Search for the cell housing the specified text and yield its [x, y] center coordinate. 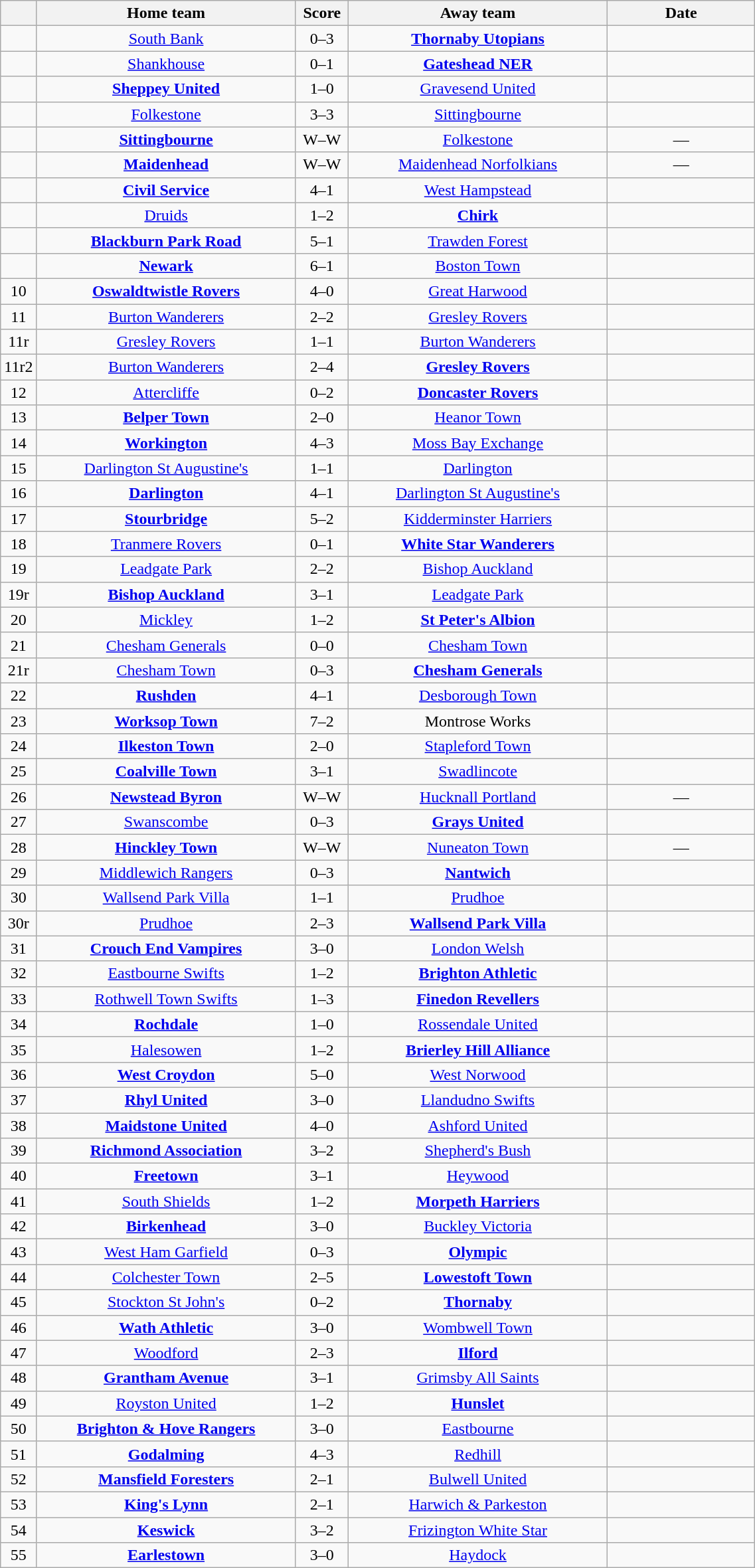
15 [19, 468]
Nantwich [477, 873]
Worksop Town [166, 721]
6–1 [321, 266]
Stockton St John's [166, 1302]
Thornaby [477, 1302]
Nuneaton Town [477, 847]
7–2 [321, 721]
Thornaby Utopians [477, 39]
Redhill [477, 1454]
South Bank [166, 39]
Wath Athletic [166, 1328]
37 [19, 1100]
50 [19, 1429]
52 [19, 1479]
49 [19, 1403]
Crouch End Vampires [166, 948]
47 [19, 1353]
30 [19, 898]
Blackburn Park Road [166, 240]
Rothwell Town Swifts [166, 999]
Workington [166, 443]
Frizington White Star [477, 1529]
12 [19, 392]
Newark [166, 266]
1–3 [321, 999]
13 [19, 418]
39 [19, 1151]
Bulwell United [477, 1479]
22 [19, 695]
16 [19, 493]
Freetown [166, 1176]
West Ham Garfield [166, 1252]
St Peter's Albion [477, 620]
5–0 [321, 1075]
18 [19, 544]
45 [19, 1302]
24 [19, 746]
Royston United [166, 1403]
Grays United [477, 822]
Moss Bay Exchange [477, 443]
Swadlincote [477, 772]
21r [19, 670]
11r [19, 342]
17 [19, 519]
Rossendale United [477, 1024]
Grimsby All Saints [477, 1378]
36 [19, 1075]
Hucknall Portland [477, 797]
5–1 [321, 240]
43 [19, 1252]
28 [19, 847]
Ilford [477, 1353]
Kidderminster Harriers [477, 519]
West Norwood [477, 1075]
Rushden [166, 695]
Middlewich Rangers [166, 873]
King's Lynn [166, 1504]
0–0 [321, 645]
Keswick [166, 1529]
Doncaster Rovers [477, 392]
Newstead Byron [166, 797]
Llandudno Swifts [477, 1100]
Gravesend United [477, 89]
3–3 [321, 114]
Tranmere Rovers [166, 544]
Maidstone United [166, 1126]
Ilkeston Town [166, 746]
32 [19, 974]
Stapleford Town [477, 746]
48 [19, 1378]
10 [19, 291]
Birkenhead [166, 1227]
Woodford [166, 1353]
Maidenhead Norfolkians [477, 165]
29 [19, 873]
31 [19, 948]
21 [19, 645]
Maidenhead [166, 165]
Colchester Town [166, 1277]
Civil Service [166, 190]
Eastbourne Swifts [166, 974]
Morpeth Harriers [477, 1201]
Great Harwood [477, 291]
Stourbridge [166, 519]
19 [19, 569]
Heywood [477, 1176]
20 [19, 620]
5–2 [321, 519]
Finedon Revellers [477, 999]
Gateshead NER [477, 64]
Brighton & Hove Rangers [166, 1429]
Haydock [477, 1555]
40 [19, 1176]
Brighton Athletic [477, 974]
35 [19, 1049]
34 [19, 1024]
19r [19, 594]
Shepherd's Bush [477, 1151]
Hunslet [477, 1403]
Eastbourne [477, 1429]
Sheppey United [166, 89]
Buckley Victoria [477, 1227]
Mickley [166, 620]
Oswaldtwistle Rovers [166, 291]
White Star Wanderers [477, 544]
Rhyl United [166, 1100]
Montrose Works [477, 721]
2–4 [321, 367]
Coalville Town [166, 772]
27 [19, 822]
West Croydon [166, 1075]
Halesowen [166, 1049]
41 [19, 1201]
33 [19, 999]
26 [19, 797]
Swanscombe [166, 822]
Olympic [477, 1252]
Desborough Town [477, 695]
Mansfield Foresters [166, 1479]
38 [19, 1126]
Harwich & Parkeston [477, 1504]
Rochdale [166, 1024]
Trawden Forest [477, 240]
55 [19, 1555]
Score [321, 13]
Heanor Town [477, 418]
14 [19, 443]
Date [681, 13]
Shankhouse [166, 64]
West Hampstead [477, 190]
54 [19, 1529]
Richmond Association [166, 1151]
53 [19, 1504]
Earlestown [166, 1555]
30r [19, 923]
Chirk [477, 215]
London Welsh [477, 948]
44 [19, 1277]
Attercliffe [166, 392]
25 [19, 772]
Hinckley Town [166, 847]
Belper Town [166, 418]
Boston Town [477, 266]
Grantham Avenue [166, 1378]
Godalming [166, 1454]
51 [19, 1454]
Away team [477, 13]
23 [19, 721]
2–5 [321, 1277]
11r2 [19, 367]
Lowestoft Town [477, 1277]
South Shields [166, 1201]
Home team [166, 13]
Druids [166, 215]
Ashford United [477, 1126]
Wombwell Town [477, 1328]
Brierley Hill Alliance [477, 1049]
11 [19, 317]
42 [19, 1227]
46 [19, 1328]
